Determine the (X, Y) coordinate at the center of the cell enclosing the given text.  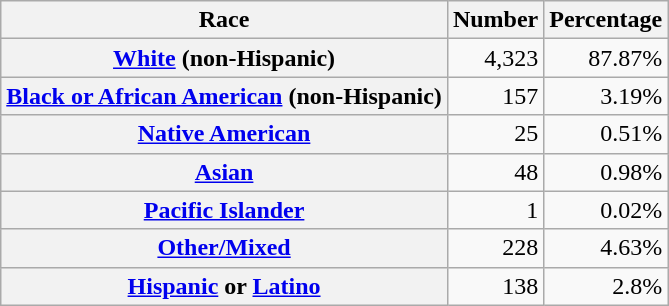
Black or African American (non-Hispanic) (224, 96)
Race (224, 20)
Number (495, 20)
3.19% (606, 96)
Hispanic or Latino (224, 286)
228 (495, 248)
87.87% (606, 58)
Other/Mixed (224, 248)
0.98% (606, 172)
4,323 (495, 58)
Native American (224, 134)
157 (495, 96)
1 (495, 210)
138 (495, 286)
2.8% (606, 286)
4.63% (606, 248)
White (non-Hispanic) (224, 58)
48 (495, 172)
Pacific Islander (224, 210)
0.51% (606, 134)
0.02% (606, 210)
25 (495, 134)
Percentage (606, 20)
Asian (224, 172)
